For the text-containing cell, return its midpoint in [x, y] coordinate format. 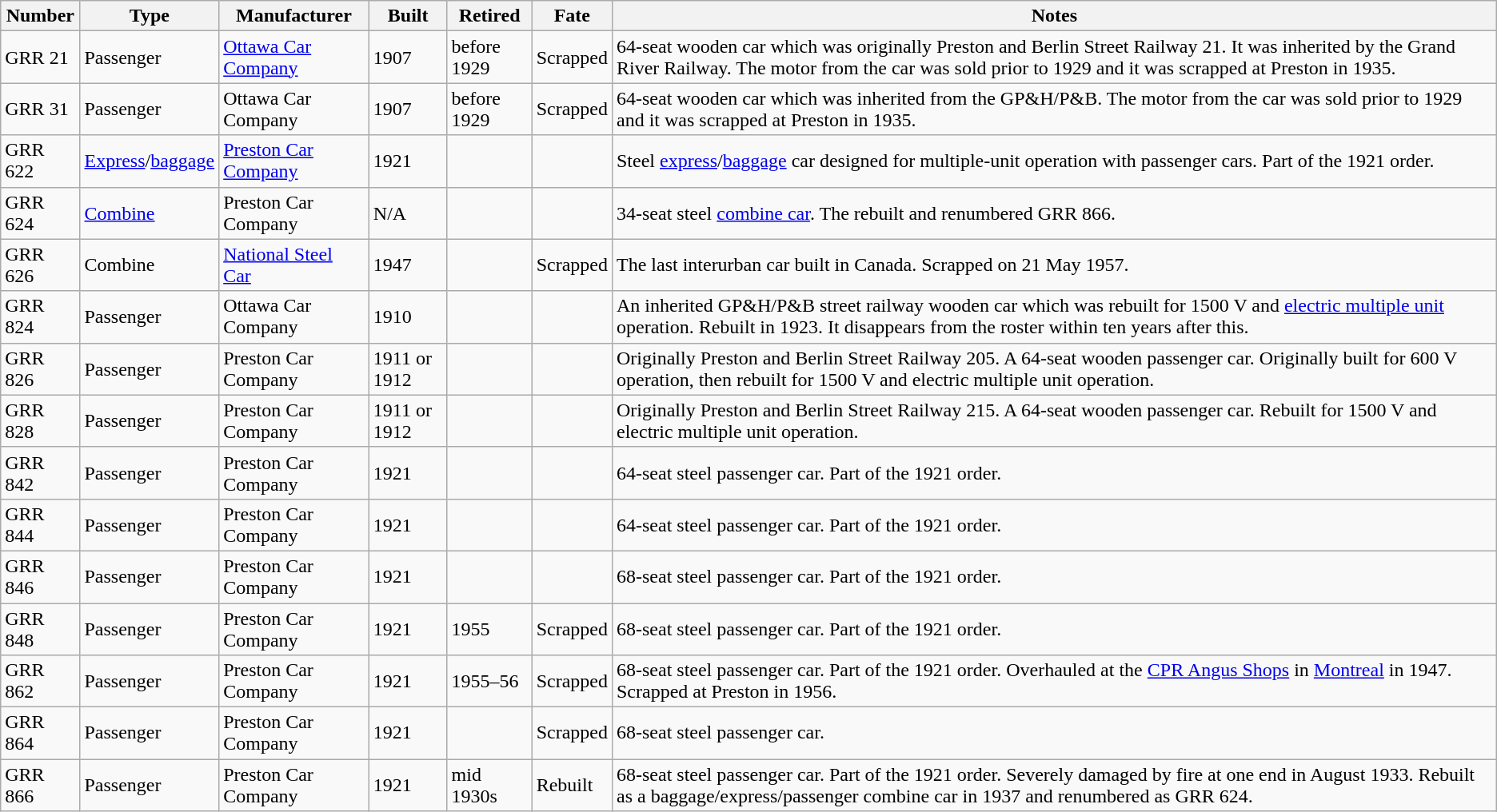
68-seat steel passenger car. Part of the 1921 order. Overhauled at the CPR Angus Shops in Montreal in 1947. Scrapped at Preston in 1956. [1054, 681]
Built [408, 16]
GRR 842 [40, 473]
GRR 866 [40, 785]
1910 [408, 316]
Rebuilt [572, 785]
Express/baggage [150, 161]
GRR 622 [40, 161]
The last interurban car built in Canada. Scrapped on 21 May 1957. [1054, 265]
Originally Preston and Berlin Street Railway 215. A 64-seat wooden passenger car. Rebuilt for 1500 V and electric multiple unit operation. [1054, 420]
GRR 846 [40, 577]
N/A [408, 213]
GRR 21 [40, 58]
GRR 626 [40, 265]
Type [150, 16]
1955 [489, 628]
Manufacturer [294, 16]
GRR 844 [40, 524]
68-seat steel passenger car. [1054, 734]
GRR 862 [40, 681]
GRR 624 [40, 213]
1955–56 [489, 681]
GRR 848 [40, 628]
GRR 864 [40, 734]
GRR 826 [40, 369]
GRR 31 [40, 109]
Notes [1054, 16]
1947 [408, 265]
Steel express/baggage car designed for multiple-unit operation with passenger cars. Part of the 1921 order. [1054, 161]
GRR 824 [40, 316]
GRR 828 [40, 420]
Retired [489, 16]
mid 1930s [489, 785]
64-seat wooden car which was inherited from the GP&H/P&B. The motor from the car was sold prior to 1929 and it was scrapped at Preston in 1935. [1054, 109]
National Steel Car [294, 265]
Number [40, 16]
Fate [572, 16]
34-seat steel combine car. The rebuilt and renumbered GRR 866. [1054, 213]
